Output the (X, Y) coordinate of the center of the cell containing the given text.  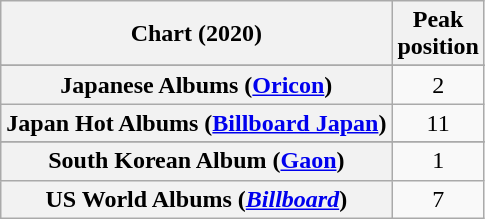
South Korean Album (Gaon) (196, 161)
2 (438, 85)
US World Albums (Billboard) (196, 199)
11 (438, 123)
Chart (2020) (196, 34)
7 (438, 199)
1 (438, 161)
Peakposition (438, 34)
Japan Hot Albums (Billboard Japan) (196, 123)
Japanese Albums (Oricon) (196, 85)
